Locate the cell with the specified text and output its (x, y) center coordinate. 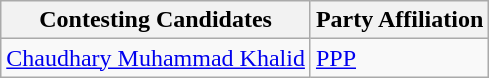
PPP (399, 58)
Chaudhary Muhammad Khalid (156, 58)
Party Affiliation (399, 20)
Contesting Candidates (156, 20)
